Search for the cell housing the specified text and yield its [x, y] center coordinate. 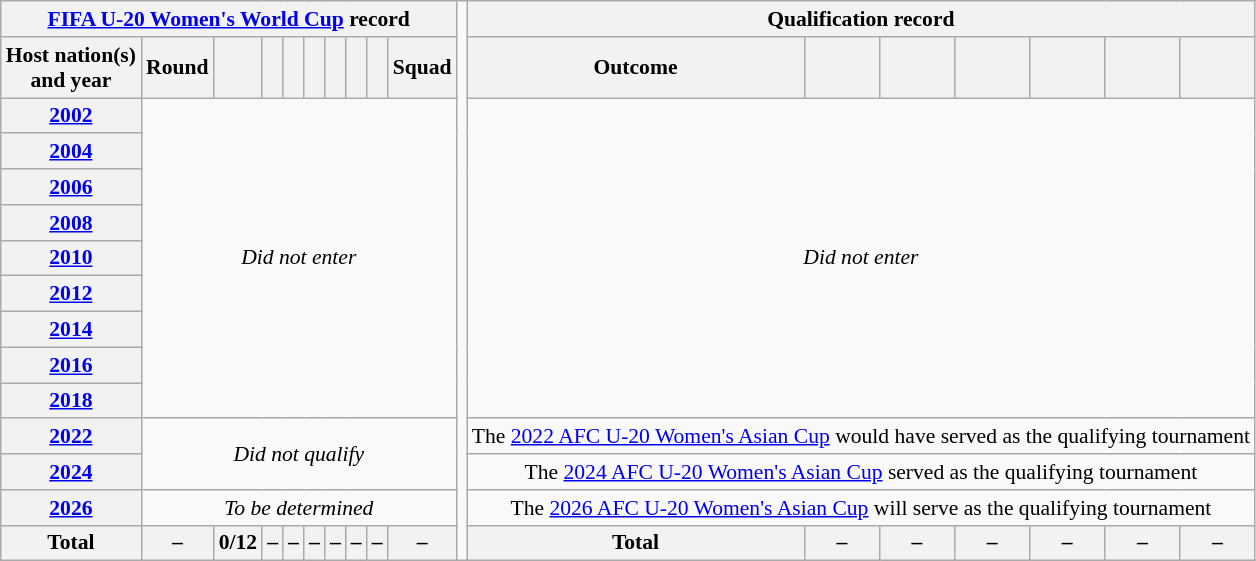
2026 [71, 508]
To be determined [299, 508]
The 2022 AFC U-20 Women's Asian Cup would have served as the qualifying tournament [861, 437]
Qualification record [861, 19]
The 2026 AFC U-20 Women's Asian Cup will serve as the qualifying tournament [861, 508]
Round [178, 68]
Squad [422, 68]
2016 [71, 365]
0/12 [238, 543]
2002 [71, 116]
FIFA U-20 Women's World Cup record [229, 19]
Outcome [636, 68]
2014 [71, 330]
Did not qualify [299, 454]
2008 [71, 223]
2010 [71, 258]
2012 [71, 294]
2018 [71, 401]
2024 [71, 472]
2006 [71, 187]
2022 [71, 437]
2004 [71, 152]
Host nation(s)and year [71, 68]
The 2024 AFC U-20 Women's Asian Cup served as the qualifying tournament [861, 472]
